Locate the cell with the specified text and output its (X, Y) center coordinate. 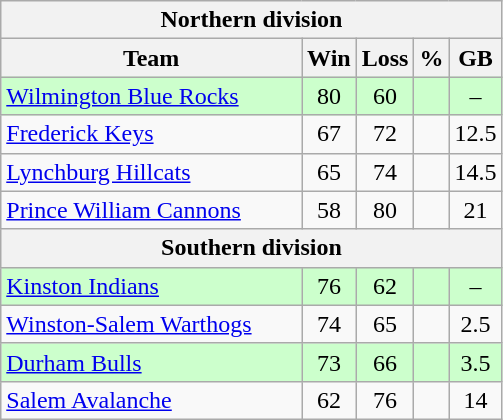
Durham Bulls (152, 362)
3.5 (476, 362)
Team (152, 58)
Frederick Keys (152, 134)
21 (476, 210)
67 (330, 134)
Kinston Indians (152, 286)
% (432, 58)
12.5 (476, 134)
14.5 (476, 172)
66 (385, 362)
Win (330, 58)
Loss (385, 58)
60 (385, 96)
14 (476, 400)
Northern division (252, 20)
2.5 (476, 324)
Winston-Salem Warthogs (152, 324)
73 (330, 362)
GB (476, 58)
Southern division (252, 248)
Salem Avalanche (152, 400)
Wilmington Blue Rocks (152, 96)
Lynchburg Hillcats (152, 172)
Prince William Cannons (152, 210)
58 (330, 210)
72 (385, 134)
